Output the [X, Y] coordinate of the center of the cell containing the given text.  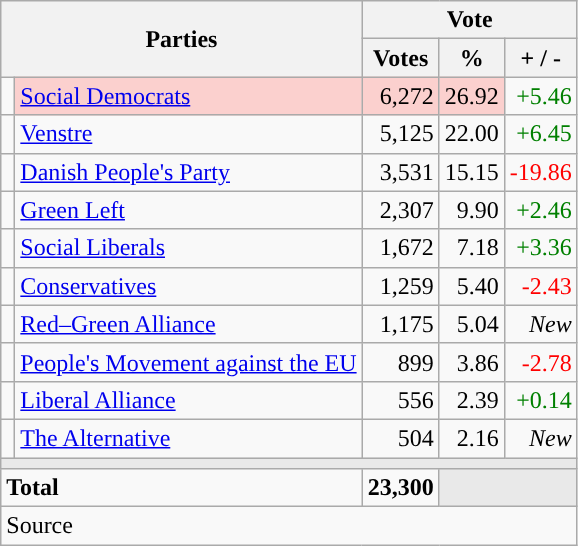
The Alternative [188, 438]
2,307 [400, 210]
5.04 [472, 324]
Social Democrats [188, 96]
Venstre [188, 134]
-2.43 [540, 286]
9.90 [472, 210]
556 [400, 400]
-19.86 [540, 172]
2.39 [472, 400]
1,672 [400, 248]
+5.46 [540, 96]
3,531 [400, 172]
6,272 [400, 96]
Votes [400, 58]
-2.78 [540, 362]
5.40 [472, 286]
23,300 [400, 488]
% [472, 58]
Source [290, 526]
Parties [182, 39]
15.15 [472, 172]
Total [182, 488]
Danish People's Party [188, 172]
Conservatives [188, 286]
Liberal Alliance [188, 400]
+ / - [540, 58]
People's Movement against the EU [188, 362]
Vote [470, 20]
1,175 [400, 324]
504 [400, 438]
Social Liberals [188, 248]
+2.46 [540, 210]
1,259 [400, 286]
+6.45 [540, 134]
Green Left [188, 210]
3.86 [472, 362]
899 [400, 362]
+3.36 [540, 248]
22.00 [472, 134]
7.18 [472, 248]
5,125 [400, 134]
+0.14 [540, 400]
2.16 [472, 438]
26.92 [472, 96]
Red–Green Alliance [188, 324]
